Locate the cell with the specified text and output its [x, y] center coordinate. 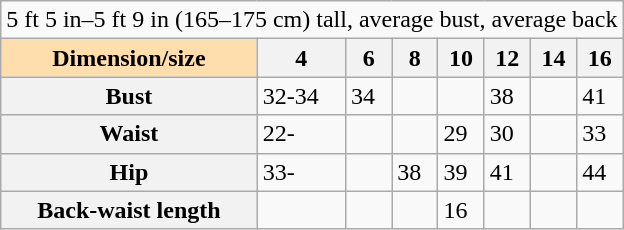
22- [301, 134]
39 [461, 172]
14 [553, 58]
8 [415, 58]
Bust [129, 96]
33 [600, 134]
29 [461, 134]
Hip [129, 172]
Waist [129, 134]
30 [507, 134]
10 [461, 58]
6 [369, 58]
Back-waist length [129, 210]
5 ft 5 in–5 ft 9 in (165–175 cm) tall, average bust, average back [312, 20]
44 [600, 172]
12 [507, 58]
32-34 [301, 96]
4 [301, 58]
33- [301, 172]
Dimension/size [129, 58]
34 [369, 96]
